Locate the cell with the specified text and output its [x, y] center coordinate. 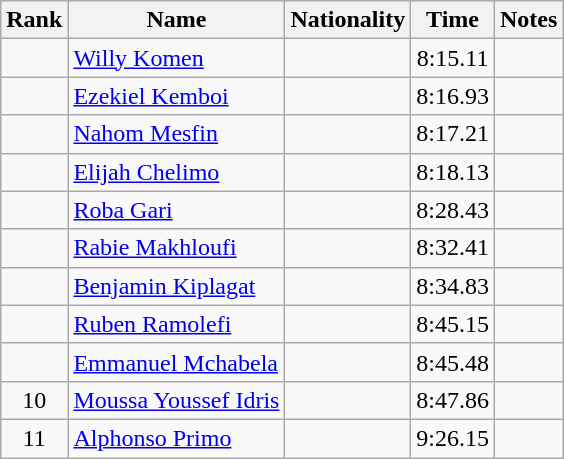
8:47.86 [453, 400]
Willy Komen [176, 58]
Benjamin Kiplagat [176, 286]
Rank [34, 20]
Nationality [348, 20]
Nahom Mesfin [176, 134]
8:16.93 [453, 96]
Alphonso Primo [176, 438]
8:28.43 [453, 210]
8:32.41 [453, 248]
8:45.15 [453, 324]
10 [34, 400]
9:26.15 [453, 438]
Ruben Ramolefi [176, 324]
8:34.83 [453, 286]
8:17.21 [453, 134]
Roba Gari [176, 210]
8:15.11 [453, 58]
8:18.13 [453, 172]
Rabie Makhloufi [176, 248]
Time [453, 20]
8:45.48 [453, 362]
11 [34, 438]
Ezekiel Kemboi [176, 96]
Emmanuel Mchabela [176, 362]
Name [176, 20]
Moussa Youssef Idris [176, 400]
Elijah Chelimo [176, 172]
Notes [528, 20]
